Identify which cell holds the provided text, then report its [x, y] central coordinate. 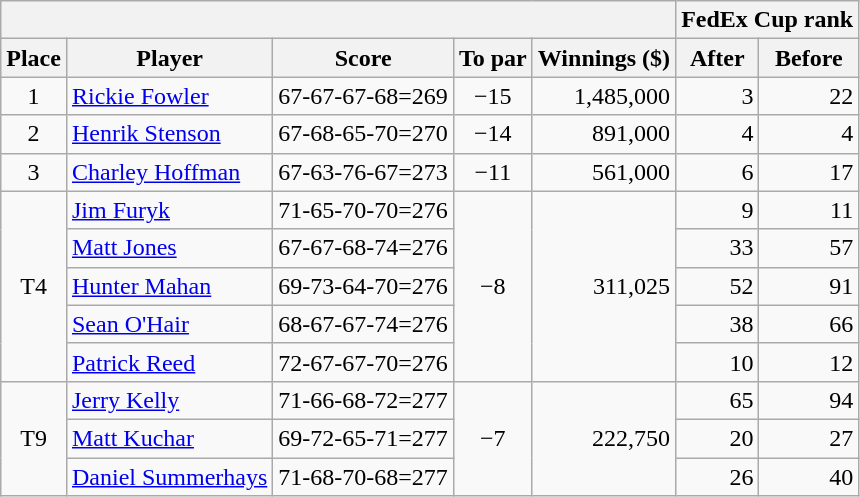
17 [809, 172]
Hunter Mahan [169, 286]
72-67-67-70=276 [364, 362]
Charley Hoffman [169, 172]
After [718, 58]
To par [492, 58]
Winnings ($) [604, 58]
52 [718, 286]
91 [809, 286]
66 [809, 324]
67-63-76-67=273 [364, 172]
94 [809, 400]
T9 [34, 438]
Matt Kuchar [169, 438]
Henrik Stenson [169, 134]
−15 [492, 96]
12 [809, 362]
9 [718, 210]
Before [809, 58]
Score [364, 58]
69-73-64-70=276 [364, 286]
67-67-67-68=269 [364, 96]
10 [718, 362]
FedEx Cup rank [768, 20]
561,000 [604, 172]
−14 [492, 134]
Patrick Reed [169, 362]
−11 [492, 172]
Place [34, 58]
57 [809, 248]
Player [169, 58]
6 [718, 172]
26 [718, 477]
38 [718, 324]
68-67-67-74=276 [364, 324]
Jerry Kelly [169, 400]
33 [718, 248]
Jim Furyk [169, 210]
2 [34, 134]
11 [809, 210]
65 [718, 400]
40 [809, 477]
222,750 [604, 438]
67-68-65-70=270 [364, 134]
Rickie Fowler [169, 96]
1 [34, 96]
−8 [492, 286]
27 [809, 438]
Daniel Summerhays [169, 477]
T4 [34, 286]
Matt Jones [169, 248]
20 [718, 438]
71-66-68-72=277 [364, 400]
311,025 [604, 286]
891,000 [604, 134]
1,485,000 [604, 96]
71-68-70-68=277 [364, 477]
69-72-65-71=277 [364, 438]
Sean O'Hair [169, 324]
−7 [492, 438]
22 [809, 96]
67-67-68-74=276 [364, 248]
71-65-70-70=276 [364, 210]
